Return the (x, y) coordinate for the center point of the cell that contains the specified text.  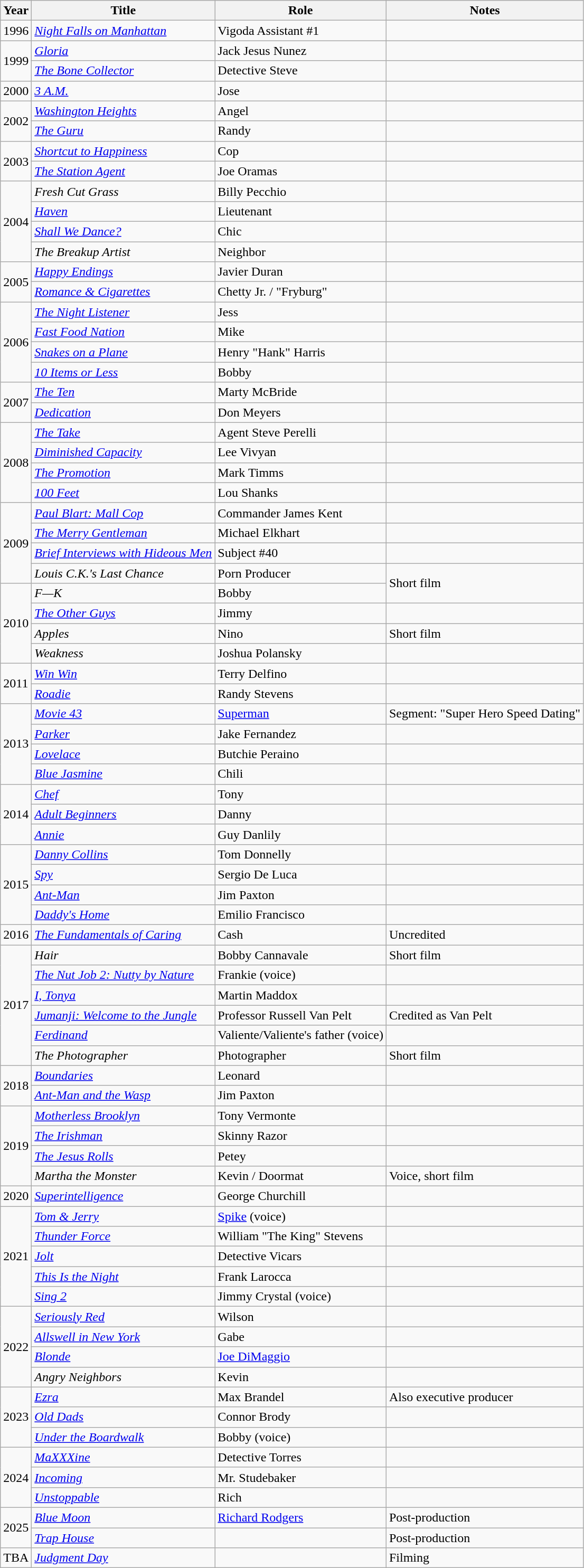
Unstoppable (124, 1497)
Angry Neighbors (124, 1377)
Billy Pecchio (301, 191)
Happy Endings (124, 272)
Judgment Day (124, 1558)
Nino (301, 634)
Spike (voice) (301, 1216)
Martin Maddox (301, 995)
Mike (301, 332)
Filming (485, 1558)
Louis C.K.'s Last Chance (124, 573)
10 Items or Less (124, 372)
The Jesus Rolls (124, 1156)
Lou Shanks (301, 493)
Washington Heights (124, 111)
Thunder Force (124, 1236)
Apples (124, 634)
2020 (16, 1196)
Gabe (301, 1337)
2021 (16, 1256)
1999 (16, 61)
Professor Russell Van Pelt (301, 1015)
Motherless Brooklyn (124, 1116)
Danny Collins (124, 854)
Chic (301, 231)
Dedication (124, 412)
Jumanji: Welcome to the Jungle (124, 1015)
The Nut Job 2: Nutty by Nature (124, 975)
The Fundamentals of Caring (124, 935)
TBA (16, 1558)
Boundaries (124, 1075)
Superman (301, 714)
Porn Producer (301, 573)
2023 (16, 1417)
2017 (16, 1005)
Lee Vivyan (301, 452)
The Ten (124, 392)
Blue Moon (124, 1517)
Connor Brody (301, 1417)
Leonard (301, 1075)
Lieutenant (301, 211)
3 A.M. (124, 91)
Year (16, 11)
Shortcut to Happiness (124, 151)
Javier Duran (301, 272)
Paul Blart: Mall Cop (124, 513)
Skinny Razor (301, 1136)
Tony Vermonte (301, 1116)
Ant-Man and the Wasp (124, 1095)
2005 (16, 282)
Tony (301, 794)
Weakness (124, 654)
Diminished Capacity (124, 452)
2006 (16, 342)
Allswell in New York (124, 1337)
Ferdinand (124, 1035)
Incoming (124, 1477)
Neighbor (301, 252)
1996 (16, 31)
Richard Rodgers (301, 1517)
This Is the Night (124, 1277)
The Other Guys (124, 613)
Chef (124, 794)
Joe Oramas (301, 171)
Detective Vicars (301, 1257)
Butchie Peraino (301, 754)
F—K (124, 593)
The Station Agent (124, 171)
Roadie (124, 694)
Agent Steve Perelli (301, 432)
Sing 2 (124, 1297)
Night Falls on Manhattan (124, 31)
Credited as Van Pelt (485, 1015)
2008 (16, 462)
Kevin (301, 1377)
Detective Torres (301, 1457)
Win Win (124, 674)
Chili (301, 774)
William "The King" Stevens (301, 1236)
Petey (301, 1156)
2002 (16, 121)
Bobby Cannavale (301, 955)
The Merry Gentleman (124, 533)
Ant-Man (124, 895)
Also executive producer (485, 1397)
Lovelace (124, 754)
The Night Listener (124, 312)
Commander James Kent (301, 513)
Segment: "Super Hero Speed Dating" (485, 714)
Blonde (124, 1357)
2022 (16, 1347)
Jose (301, 91)
2025 (16, 1527)
Trap House (124, 1538)
The Breakup Artist (124, 252)
The Bone Collector (124, 71)
Terry Delfino (301, 674)
Jake Fernandez (301, 734)
The Photographer (124, 1055)
Marty McBride (301, 392)
The Irishman (124, 1136)
Valiente/Valiente's father (voice) (301, 1035)
Detective Steve (301, 71)
Superintelligence (124, 1196)
The Promotion (124, 473)
2010 (16, 624)
Uncredited (485, 935)
Sergio De Luca (301, 874)
Bobby (voice) (301, 1437)
Jimmy Crystal (voice) (301, 1297)
2018 (16, 1085)
Cop (301, 151)
Shall We Dance? (124, 231)
Joshua Polansky (301, 654)
2004 (16, 221)
100 Feet (124, 493)
The Take (124, 432)
2015 (16, 884)
Voice, short film (485, 1176)
Frankie (voice) (301, 975)
2003 (16, 161)
Photographer (301, 1055)
Jess (301, 312)
Fresh Cut Grass (124, 191)
Cash (301, 935)
MaXXXine (124, 1457)
2016 (16, 935)
Jolt (124, 1257)
2014 (16, 814)
Emilio Francisco (301, 915)
2000 (16, 91)
2013 (16, 744)
Movie 43 (124, 714)
2019 (16, 1146)
Joe DiMaggio (301, 1357)
Don Meyers (301, 412)
Daddy's Home (124, 915)
Mr. Studebaker (301, 1477)
Randy (301, 131)
Spy (124, 874)
Snakes on a Plane (124, 352)
I, Tonya (124, 995)
Vigoda Assistant #1 (301, 31)
Frank Larocca (301, 1277)
Gloria (124, 51)
Guy Danlily (301, 834)
2024 (16, 1477)
Role (301, 11)
Old Dads (124, 1417)
Romance & Cigarettes (124, 292)
Chetty Jr. / "Fryburg" (301, 292)
Blue Jasmine (124, 774)
George Churchill (301, 1196)
Mark Timms (301, 473)
Angel (301, 111)
Hair (124, 955)
Jack Jesus Nunez (301, 51)
Kevin / Doormat (301, 1176)
Wilson (301, 1317)
Title (124, 11)
Brief Interviews with Hideous Men (124, 553)
2011 (16, 684)
Ezra (124, 1397)
The Guru (124, 131)
Annie (124, 834)
Seriously Red (124, 1317)
Adult Beginners (124, 814)
Danny (301, 814)
2009 (16, 543)
Rich (301, 1497)
Max Brandel (301, 1397)
Fast Food Nation (124, 332)
Michael Elkhart (301, 533)
Subject #40 (301, 553)
Tom Donnelly (301, 854)
Randy Stevens (301, 694)
Tom & Jerry (124, 1216)
2007 (16, 402)
Haven (124, 211)
Jimmy (301, 613)
Parker (124, 734)
Martha the Monster (124, 1176)
Under the Boardwalk (124, 1437)
Henry "Hank" Harris (301, 352)
Notes (485, 11)
